Identify which cell holds the provided text, then report its [x, y] central coordinate. 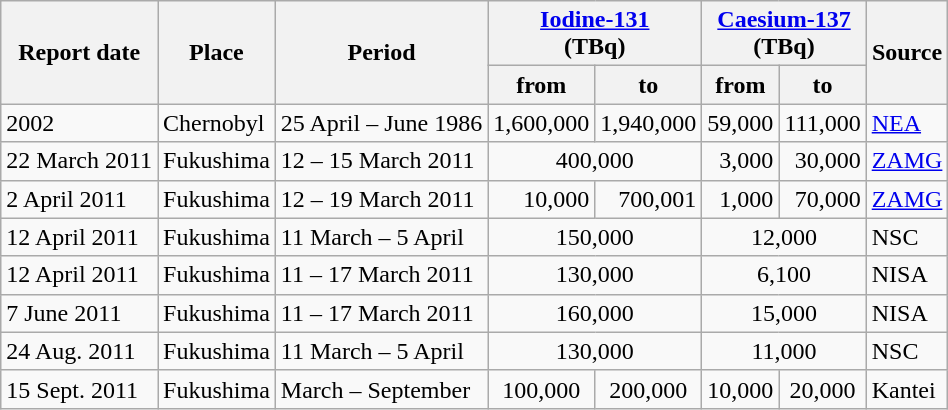
March – September [381, 389]
24 Aug. 2011 [80, 351]
200,000 [648, 389]
150,000 [595, 237]
2002 [80, 123]
11,000 [784, 351]
Report date [80, 52]
2 April 2011 [80, 199]
15 Sept. 2011 [80, 389]
Chernobyl [217, 123]
3,000 [740, 161]
12 – 15 March 2011 [381, 161]
1,600,000 [542, 123]
400,000 [595, 161]
Kantei [907, 389]
20,000 [822, 389]
6,100 [784, 275]
22 March 2011 [80, 161]
1,000 [740, 199]
12 – 19 March 2011 [381, 199]
30,000 [822, 161]
Source [907, 52]
700,001 [648, 199]
70,000 [822, 199]
NEA [907, 123]
Place [217, 52]
Iodine-131(TBq) [595, 34]
Period [381, 52]
25 April – June 1986 [381, 123]
15,000 [784, 313]
111,000 [822, 123]
Caesium-137(TBq) [784, 34]
12,000 [784, 237]
59,000 [740, 123]
7 June 2011 [80, 313]
100,000 [542, 389]
1,940,000 [648, 123]
160,000 [595, 313]
